Output the [x, y] coordinate of the center of the cell containing the given text.  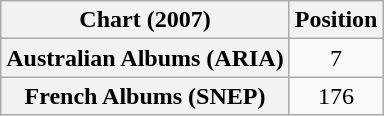
176 [336, 96]
Australian Albums (ARIA) [145, 58]
7 [336, 58]
Chart (2007) [145, 20]
French Albums (SNEP) [145, 96]
Position [336, 20]
